Return [X, Y] of the center of cell containing provided text 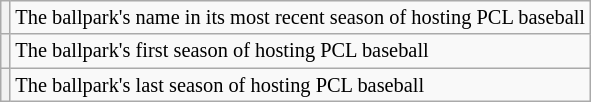
The ballpark's last season of hosting PCL baseball [300, 85]
The ballpark's name in its most recent season of hosting PCL baseball [300, 17]
The ballpark's first season of hosting PCL baseball [300, 51]
